Return [x, y] of the center of cell containing provided text 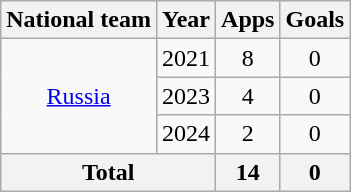
2024 [186, 134]
Goals [315, 20]
Year [186, 20]
Total [108, 172]
4 [248, 96]
2 [248, 134]
Russia [79, 96]
8 [248, 58]
Apps [248, 20]
2021 [186, 58]
2023 [186, 96]
14 [248, 172]
National team [79, 20]
